From the cell containing the given text, extract its center point as [X, Y] coordinate. 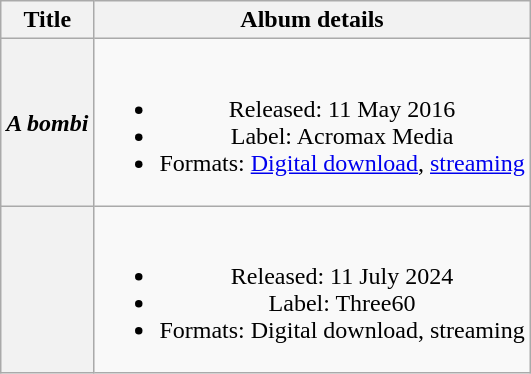
A bombi [48, 122]
Released: 11 July 2024Label: Three60Formats: Digital download, streaming [312, 290]
Title [48, 20]
Released: 11 May 2016Label: Acromax MediaFormats: Digital download, streaming [312, 122]
Album details [312, 20]
